Return (X, Y) of the center of cell containing provided text 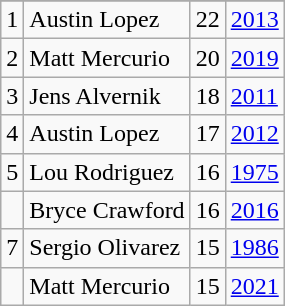
2016 (254, 210)
7 (12, 248)
17 (208, 134)
Jens Alvernik (107, 96)
2 (12, 58)
Lou Rodriguez (107, 172)
18 (208, 96)
20 (208, 58)
2012 (254, 134)
1 (12, 20)
22 (208, 20)
3 (12, 96)
Bryce Crawford (107, 210)
2013 (254, 20)
1986 (254, 248)
5 (12, 172)
1975 (254, 172)
4 (12, 134)
2019 (254, 58)
Sergio Olivarez (107, 248)
2011 (254, 96)
2021 (254, 286)
